Return (x, y) of the center of cell containing provided text 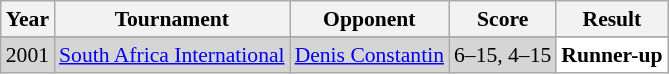
Result (612, 19)
6–15, 4–15 (502, 55)
2001 (28, 55)
Opponent (370, 19)
Runner-up (612, 55)
Denis Constantin (370, 55)
Year (28, 19)
Tournament (172, 19)
South Africa International (172, 55)
Score (502, 19)
